Provide the (X, Y) coordinate of the cell's center where the given text is located.  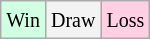
Loss (126, 20)
Win (24, 20)
Draw (72, 20)
